Provide the (X, Y) coordinate of the cell's center where the given text is located.  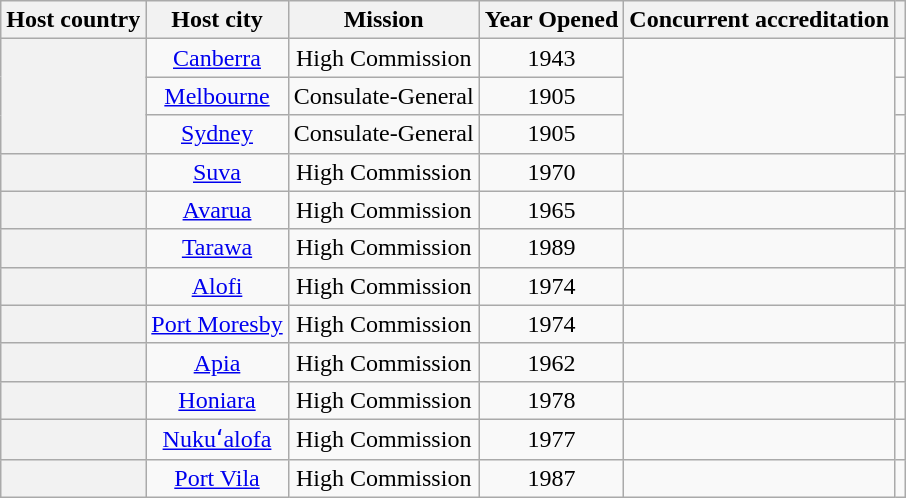
Avarua (217, 210)
1965 (552, 210)
Host city (217, 20)
Suva (217, 172)
Port Vila (217, 478)
Nukuʻalofa (217, 439)
Concurrent accreditation (760, 20)
1943 (552, 58)
1987 (552, 478)
Tarawa (217, 248)
1978 (552, 400)
1970 (552, 172)
1962 (552, 362)
Alofi (217, 286)
Honiara (217, 400)
Year Opened (552, 20)
Melbourne (217, 96)
1989 (552, 248)
Sydney (217, 134)
Mission (384, 20)
1977 (552, 439)
Apia (217, 362)
Port Moresby (217, 324)
Canberra (217, 58)
Host country (74, 20)
